Locate the cell with the specified text and output its (X, Y) center coordinate. 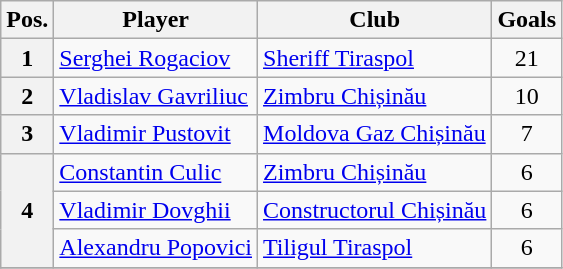
21 (527, 58)
Constructorul Chișinău (375, 210)
Club (375, 20)
Moldova Gaz Chișinău (375, 134)
Vladislav Gavriliuc (156, 96)
4 (28, 210)
Pos. (28, 20)
Constantin Culic (156, 172)
10 (527, 96)
7 (527, 134)
1 (28, 58)
Player (156, 20)
Vladimir Pustovit (156, 134)
2 (28, 96)
Sheriff Tiraspol (375, 58)
Serghei Rogaciov (156, 58)
Vladimir Dovghii (156, 210)
Tiligul Tiraspol (375, 248)
Goals (527, 20)
Alexandru Popovici (156, 248)
3 (28, 134)
